Search for the cell housing the specified text and yield its (X, Y) center coordinate. 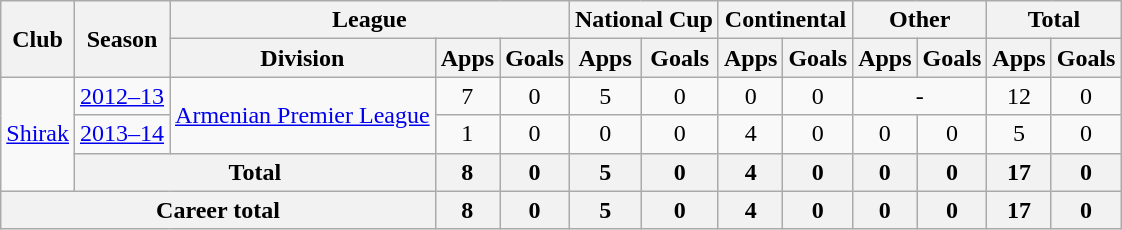
1 (467, 134)
2012–13 (122, 96)
Armenian Premier League (303, 115)
Club (38, 39)
Continental (785, 20)
Shirak (38, 134)
Other (920, 20)
2013–14 (122, 134)
- (920, 96)
7 (467, 96)
National Cup (644, 20)
Career total (218, 210)
Season (122, 39)
12 (1019, 96)
League (370, 20)
Division (303, 58)
